Pinpoint the cell where the given text exists, returning its (X, Y) midpoint coordinate. 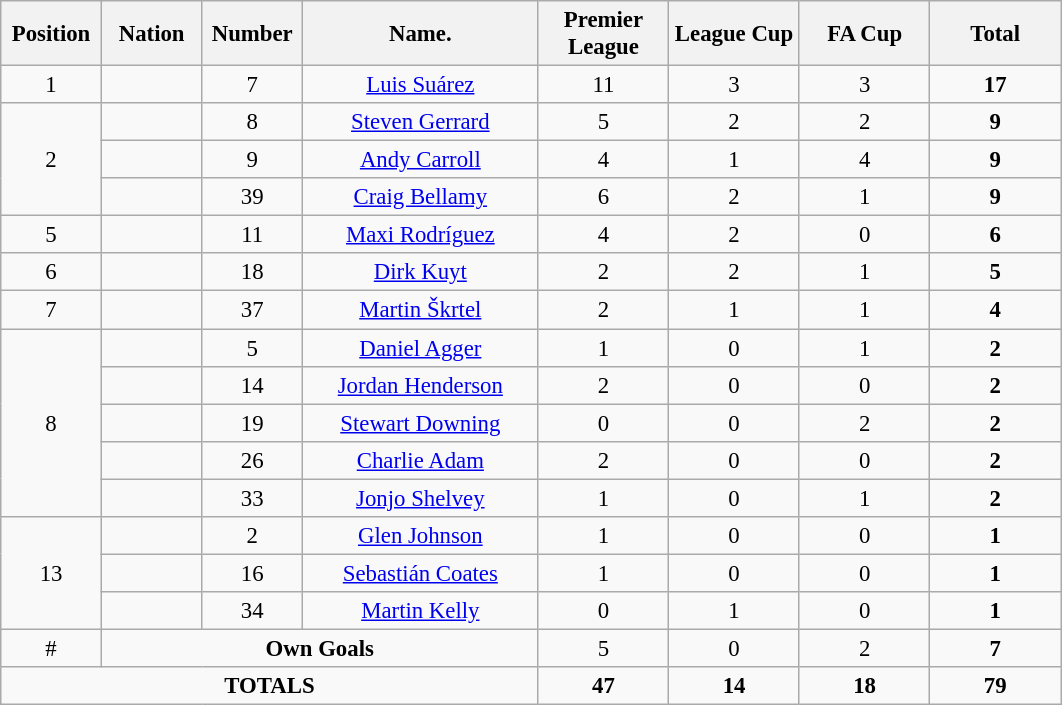
Number (252, 34)
Glen Johnson (421, 536)
47 (604, 686)
Name. (421, 34)
Luis Suárez (421, 85)
39 (252, 197)
Andy Carroll (421, 160)
Jonjo Shelvey (421, 498)
# (52, 648)
Craig Bellamy (421, 197)
Total (996, 34)
33 (252, 498)
Jordan Henderson (421, 385)
Own Goals (320, 648)
Martin Škrtel (421, 310)
Steven Gerrard (421, 122)
34 (252, 611)
TOTALS (270, 686)
79 (996, 686)
League Cup (734, 34)
Premier League (604, 34)
Dirk Kuyt (421, 273)
13 (52, 574)
Martin Kelly (421, 611)
Daniel Agger (421, 348)
Stewart Downing (421, 423)
Nation (152, 34)
Charlie Adam (421, 460)
Position (52, 34)
Sebastián Coates (421, 573)
19 (252, 423)
37 (252, 310)
FA Cup (864, 34)
16 (252, 573)
17 (996, 85)
26 (252, 460)
Maxi Rodríguez (421, 235)
